Find where the given text appears and provide that cell's center as [X, Y] coordinate. 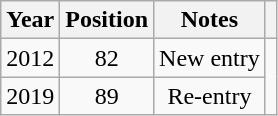
82 [107, 58]
New entry [210, 58]
Re-entry [210, 96]
2012 [30, 58]
Notes [210, 20]
2019 [30, 96]
Position [107, 20]
Year [30, 20]
89 [107, 96]
